Return (x, y) of the center of cell containing provided text 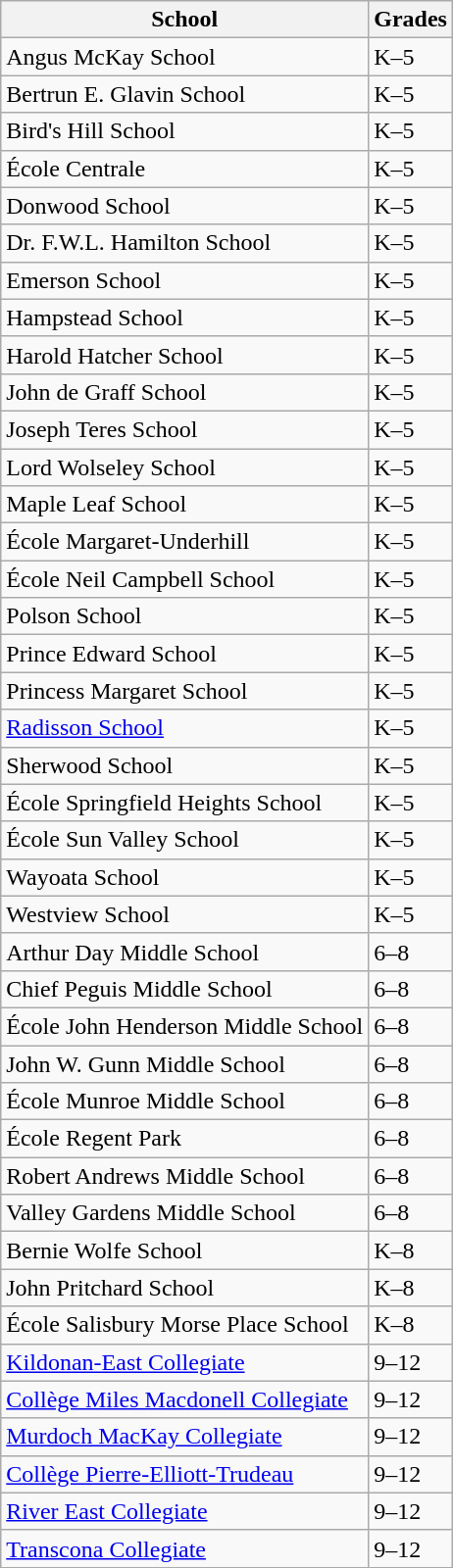
Polson School (184, 616)
Sherwood School (184, 765)
Radisson School (184, 728)
Hampstead School (184, 318)
Robert Andrews Middle School (184, 1176)
Joseph Teres School (184, 429)
Arthur Day Middle School (184, 952)
École Springfield Heights School (184, 803)
John Pritchard School (184, 1288)
Chief Peguis Middle School (184, 989)
École John Henderson Middle School (184, 1026)
École Neil Campbell School (184, 579)
École Centrale (184, 169)
Bertrun E. Glavin School (184, 94)
Donwood School (184, 206)
Kildonan-East Collegiate (184, 1362)
John de Graff School (184, 392)
École Margaret-Underhill (184, 542)
School (184, 20)
École Salisbury Morse Place School (184, 1325)
Prince Edward School (184, 654)
École Sun Valley School (184, 840)
Lord Wolseley School (184, 467)
Valley Gardens Middle School (184, 1213)
Dr. F.W.L. Hamilton School (184, 243)
Grades (411, 20)
Westview School (184, 914)
Maple Leaf School (184, 505)
Collège Miles Macdonell Collegiate (184, 1399)
Collège Pierre-Elliott-Trudeau (184, 1474)
Harold Hatcher School (184, 355)
École Munroe Middle School (184, 1102)
Wayoata School (184, 877)
Emerson School (184, 280)
Murdoch MacKay Collegiate (184, 1437)
John W. Gunn Middle School (184, 1063)
École Regent Park (184, 1139)
Princess Margaret School (184, 691)
Bird's Hill School (184, 131)
River East Collegiate (184, 1511)
Bernie Wolfe School (184, 1250)
Transcona Collegiate (184, 1548)
Angus McKay School (184, 57)
